From the cell containing the given text, extract its center point as [X, Y] coordinate. 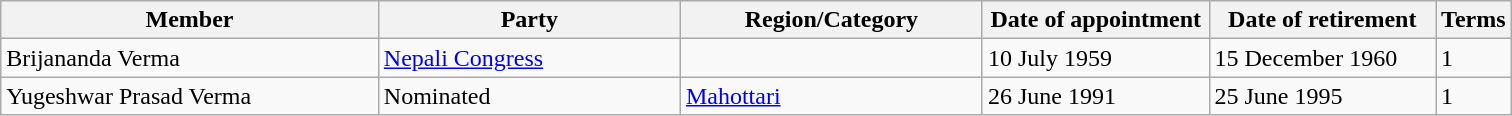
25 June 1995 [1322, 96]
Region/Category [831, 20]
Nepali Congress [529, 58]
Party [529, 20]
Brijananda Verma [190, 58]
15 December 1960 [1322, 58]
Date of retirement [1322, 20]
10 July 1959 [1096, 58]
Mahottari [831, 96]
Member [190, 20]
Nominated [529, 96]
26 June 1991 [1096, 96]
Terms [1474, 20]
Date of appointment [1096, 20]
Yugeshwar Prasad Verma [190, 96]
